Extract the (X, Y) coordinate from the center of the cell holding the provided text.  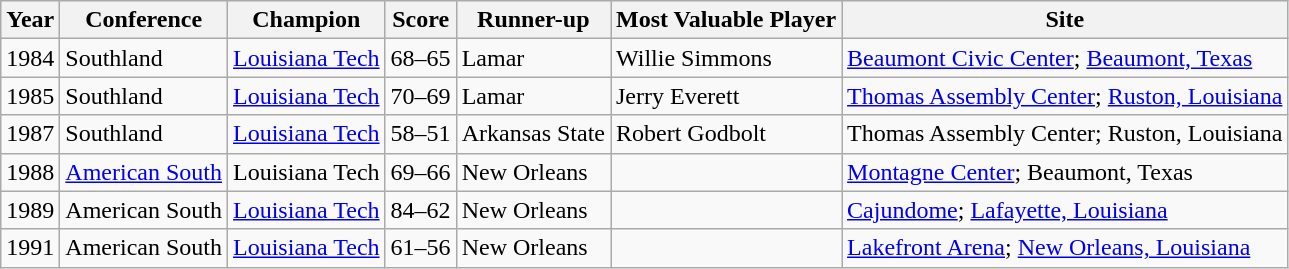
1984 (30, 58)
Montagne Center; Beaumont, Texas (1065, 172)
Site (1065, 20)
69–66 (420, 172)
Champion (307, 20)
1991 (30, 248)
Year (30, 20)
Jerry Everett (726, 96)
1985 (30, 96)
Cajundome; Lafayette, Louisiana (1065, 210)
Lakefront Arena; New Orleans, Louisiana (1065, 248)
58–51 (420, 134)
Robert Godbolt (726, 134)
Arkansas State (533, 134)
Beaumont Civic Center; Beaumont, Texas (1065, 58)
61–56 (420, 248)
1988 (30, 172)
Score (420, 20)
1987 (30, 134)
Conference (144, 20)
68–65 (420, 58)
84–62 (420, 210)
70–69 (420, 96)
Most Valuable Player (726, 20)
Willie Simmons (726, 58)
1989 (30, 210)
Runner-up (533, 20)
